Find where the given text appears and provide that cell's center as [x, y] coordinate. 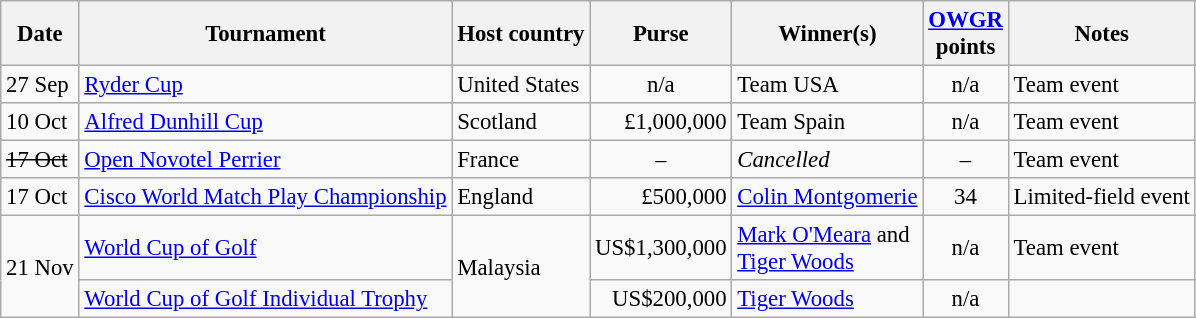
Scotland [521, 122]
27 Sep [40, 85]
Colin Montgomerie [828, 197]
Date [40, 34]
Tiger Woods [828, 299]
Ryder Cup [266, 85]
World Cup of Golf Individual Trophy [266, 299]
Host country [521, 34]
France [521, 160]
Notes [1102, 34]
Team Spain [828, 122]
Cisco World Match Play Championship [266, 197]
World Cup of Golf [266, 248]
US$200,000 [661, 299]
Winner(s) [828, 34]
Purse [661, 34]
England [521, 197]
United States [521, 85]
Mark O'Meara and Tiger Woods [828, 248]
Cancelled [828, 160]
US$1,300,000 [661, 248]
Open Novotel Perrier [266, 160]
10 Oct [40, 122]
OWGRpoints [966, 34]
21 Nov [40, 267]
£500,000 [661, 197]
£1,000,000 [661, 122]
Team USA [828, 85]
Malaysia [521, 267]
Tournament [266, 34]
Alfred Dunhill Cup [266, 122]
34 [966, 197]
Limited-field event [1102, 197]
